Scan for the cell matching the given text and deliver its (X, Y) coordinate at center. 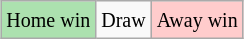
Home win (48, 20)
Away win (197, 20)
Draw (124, 20)
